Pinpoint the cell where the given text exists, returning its [X, Y] midpoint coordinate. 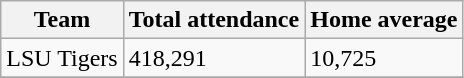
Total attendance [214, 20]
LSU Tigers [62, 58]
Home average [384, 20]
10,725 [384, 58]
Team [62, 20]
418,291 [214, 58]
